Search for the cell housing the specified text and yield its [x, y] center coordinate. 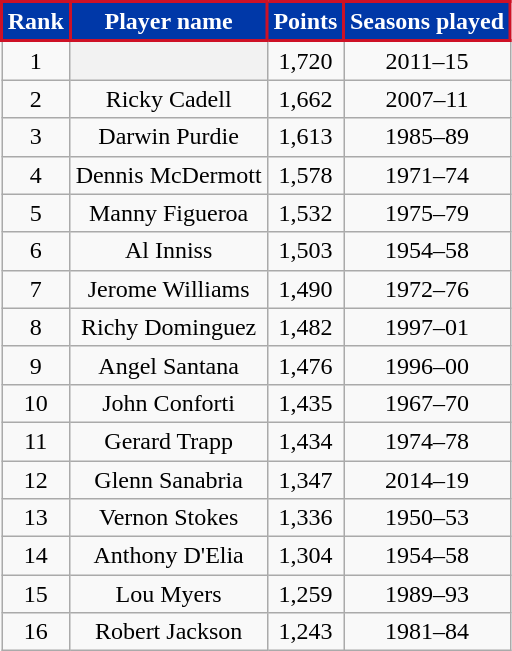
1997–01 [428, 327]
1,503 [306, 251]
1,613 [306, 137]
Anthony D'Elia [168, 556]
Rank [36, 22]
Seasons played [428, 22]
Points [306, 22]
10 [36, 403]
1974–78 [428, 441]
Dennis McDermott [168, 175]
Ricky Cadell [168, 99]
6 [36, 251]
John Conforti [168, 403]
2007–11 [428, 99]
1,482 [306, 327]
Glenn Sanabria [168, 479]
Player name [168, 22]
1,662 [306, 99]
1972–76 [428, 289]
1,304 [306, 556]
1971–74 [428, 175]
1,720 [306, 60]
12 [36, 479]
Jerome Williams [168, 289]
1989–93 [428, 594]
1981–84 [428, 632]
8 [36, 327]
1 [36, 60]
14 [36, 556]
Vernon Stokes [168, 518]
7 [36, 289]
1,532 [306, 213]
Lou Myers [168, 594]
13 [36, 518]
2011–15 [428, 60]
1,476 [306, 365]
4 [36, 175]
1950–53 [428, 518]
1985–89 [428, 137]
1996–00 [428, 365]
1,578 [306, 175]
1,243 [306, 632]
Angel Santana [168, 365]
11 [36, 441]
1,435 [306, 403]
3 [36, 137]
1,490 [306, 289]
16 [36, 632]
15 [36, 594]
Darwin Purdie [168, 137]
2 [36, 99]
1,347 [306, 479]
5 [36, 213]
1975–79 [428, 213]
1967–70 [428, 403]
1,336 [306, 518]
Al Inniss [168, 251]
2014–19 [428, 479]
Robert Jackson [168, 632]
Manny Figueroa [168, 213]
1,434 [306, 441]
9 [36, 365]
1,259 [306, 594]
Gerard Trapp [168, 441]
Richy Dominguez [168, 327]
